Pinpoint the cell where the given text exists, returning its [x, y] midpoint coordinate. 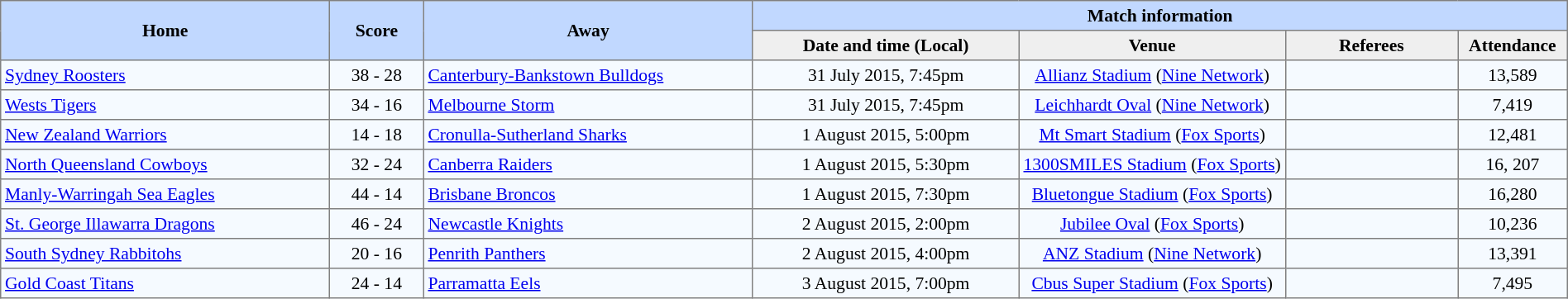
Bluetongue Stadium (Fox Sports) [1152, 194]
2 August 2015, 2:00pm [886, 224]
32 - 24 [377, 164]
46 - 24 [377, 224]
Canberra Raiders [588, 164]
38 - 28 [377, 75]
Date and time (Local) [886, 45]
12,481 [1513, 135]
ANZ Stadium (Nine Network) [1152, 254]
Allianz Stadium (Nine Network) [1152, 75]
7,419 [1513, 105]
16,280 [1513, 194]
North Queensland Cowboys [165, 164]
44 - 14 [377, 194]
14 - 18 [377, 135]
20 - 16 [377, 254]
1300SMILES Stadium (Fox Sports) [1152, 164]
16, 207 [1513, 164]
Venue [1152, 45]
Manly-Warringah Sea Eagles [165, 194]
Away [588, 31]
New Zealand Warriors [165, 135]
Sydney Roosters [165, 75]
Mt Smart Stadium (Fox Sports) [1152, 135]
Cbus Super Stadium (Fox Sports) [1152, 283]
Brisbane Broncos [588, 194]
South Sydney Rabbitohs [165, 254]
3 August 2015, 7:00pm [886, 283]
1 August 2015, 7:30pm [886, 194]
Newcastle Knights [588, 224]
Score [377, 31]
2 August 2015, 4:00pm [886, 254]
Jubilee Oval (Fox Sports) [1152, 224]
Penrith Panthers [588, 254]
24 - 14 [377, 283]
7,495 [1513, 283]
1 August 2015, 5:00pm [886, 135]
Leichhardt Oval (Nine Network) [1152, 105]
Gold Coast Titans [165, 283]
Match information [1159, 16]
13,391 [1513, 254]
Home [165, 31]
Referees [1371, 45]
Attendance [1513, 45]
10,236 [1513, 224]
Wests Tigers [165, 105]
34 - 16 [377, 105]
13,589 [1513, 75]
Melbourne Storm [588, 105]
1 August 2015, 5:30pm [886, 164]
Cronulla-Sutherland Sharks [588, 135]
Parramatta Eels [588, 283]
Canterbury-Bankstown Bulldogs [588, 75]
St. George Illawarra Dragons [165, 224]
